Provide the (x, y) coordinate of the cell's center where the given text is located.  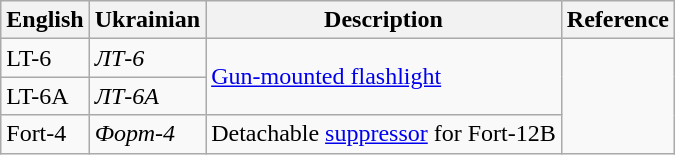
Detachable suppressor for Fort-12B (384, 134)
ЛТ-6А (147, 96)
ЛТ-6 (147, 58)
Fort-4 (45, 134)
LT-6 (45, 58)
English (45, 20)
Форт-4 (147, 134)
LT-6A (45, 96)
Gun-mounted flashlight (384, 77)
Ukrainian (147, 20)
Reference (618, 20)
Description (384, 20)
